Pinpoint the cell where the given text exists, returning its [x, y] midpoint coordinate. 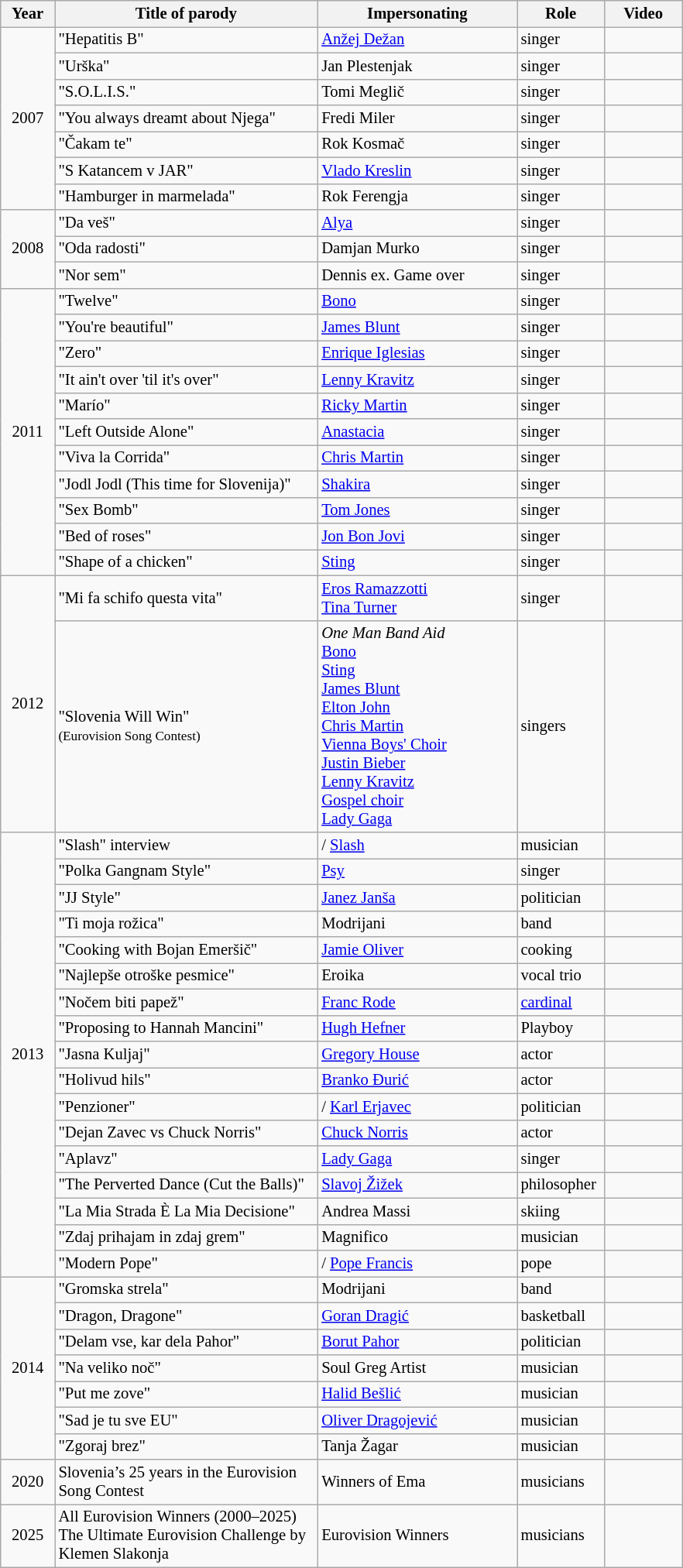
Role [561, 13]
"Cooking with Bojan Emeršič" [186, 950]
vocal trio [561, 976]
"Shape of a chicken" [186, 562]
Playboy [561, 1028]
"Sex Bomb" [186, 510]
"JJ Style" [186, 897]
"Polka Gangnam Style" [186, 871]
Anžej Dežan [417, 39]
"Nor sem" [186, 275]
Bono [417, 301]
"La Mia Strada È La Mia Decisione" [186, 1211]
Dennis ex. Game over [417, 275]
Tom Jones [417, 510]
Eros Ramazzotti Tina Turner [417, 598]
2013 [28, 1054]
skiing [561, 1211]
/ Slash [417, 845]
"You always dreamt about Njega" [186, 118]
"Jasna Kuljaj" [186, 1054]
Rok Kosmač [417, 144]
2008 [28, 248]
"Slash" interview [186, 845]
"Proposing to Hannah Mancini" [186, 1028]
"Jodl Jodl (This time for Slovenija)" [186, 484]
Winners of Ema [417, 1481]
Lenny Kravitz [417, 379]
Franc Rode [417, 1002]
2007 [28, 118]
"Hepatitis B" [186, 39]
Lady Gaga [417, 1159]
"Penzioner" [186, 1107]
"Zgoraj brez" [186, 1446]
All Eurovision Winners (2000–2025) The Ultimate Eurovision Challenge by Klemen Slakonja [186, 1535]
Year [28, 13]
Magnifico [417, 1237]
Tanja Žagar [417, 1446]
"It ain't over 'til it's over" [186, 379]
"S Katancem v JAR" [186, 170]
Rok Ferengja [417, 197]
Gregory House [417, 1054]
2025 [28, 1535]
Halid Bešlić [417, 1394]
philosopher [561, 1185]
Oliver Dragojević [417, 1420]
"Gromska strela" [186, 1289]
Goran Dragić [417, 1316]
"Dejan Zavec vs Chuck Norris" [186, 1133]
2020 [28, 1481]
2014 [28, 1367]
"Aplavz" [186, 1159]
"Urška" [186, 66]
Enrique Iglesias [417, 353]
"Sad je tu sve EU" [186, 1420]
Fredi Miler [417, 118]
Title of parody [186, 13]
Soul Greg Artist [417, 1368]
"Ti moja rožica" [186, 924]
basketball [561, 1316]
/ Pope Francis [417, 1263]
"S.O.L.I.S." [186, 92]
"Modern Pope" [186, 1263]
Janez Janša [417, 897]
"Dragon, Dragone" [186, 1316]
Borut Pahor [417, 1342]
"Marío" [186, 406]
Impersonating [417, 13]
Slovenia’s 25 years in the Eurovision Song Contest [186, 1481]
"Najlepše otroške pesmice" [186, 976]
"Left Outside Alone" [186, 431]
"Viva la Corrida" [186, 458]
Eurovision Winners [417, 1535]
"Hamburger in marmelada" [186, 197]
"Na veliko noč" [186, 1368]
Sting [417, 562]
"The Perverted Dance (Cut the Balls)" [186, 1185]
"Oda radosti" [186, 249]
One Man Band Aid Bono Sting James Blunt Elton John Chris Martin Vienna Boys' Choir Justin Bieber Lenny Kravitz Gospel choir Lady Gaga [417, 726]
Jan Plestenjak [417, 66]
Video [644, 13]
"Slovenia Will Win"(Eurovision Song Contest) [186, 726]
"Mi fa schifo questa vita" [186, 598]
Chris Martin [417, 458]
Jon Bon Jovi [417, 537]
cardinal [561, 1002]
"Zero" [186, 353]
Damjan Murko [417, 249]
cooking [561, 950]
Eroika [417, 976]
"Da veš" [186, 222]
Tomi Meglič [417, 92]
Ricky Martin [417, 406]
"You're beautiful" [186, 328]
singers [561, 726]
"Nočem biti papež" [186, 1002]
"Holivud hils" [186, 1080]
pope [561, 1263]
Psy [417, 871]
"Put me zove" [186, 1394]
Vlado Kreslin [417, 170]
/ Karl Erjavec [417, 1107]
"Čakam te" [186, 144]
2011 [28, 432]
Alya [417, 222]
Chuck Norris [417, 1133]
Shakira [417, 484]
"Twelve" [186, 301]
Anastacia [417, 431]
2012 [28, 704]
Jamie Oliver [417, 950]
James Blunt [417, 328]
Andrea Massi [417, 1211]
Hugh Hefner [417, 1028]
"Delam vse, kar dela Pahor" [186, 1342]
Branko Đurić [417, 1080]
Slavoj Žižek [417, 1185]
"Bed of roses" [186, 537]
"Zdaj prihajam in zdaj grem" [186, 1237]
